Pinpoint the cell where the given text exists, returning its [x, y] midpoint coordinate. 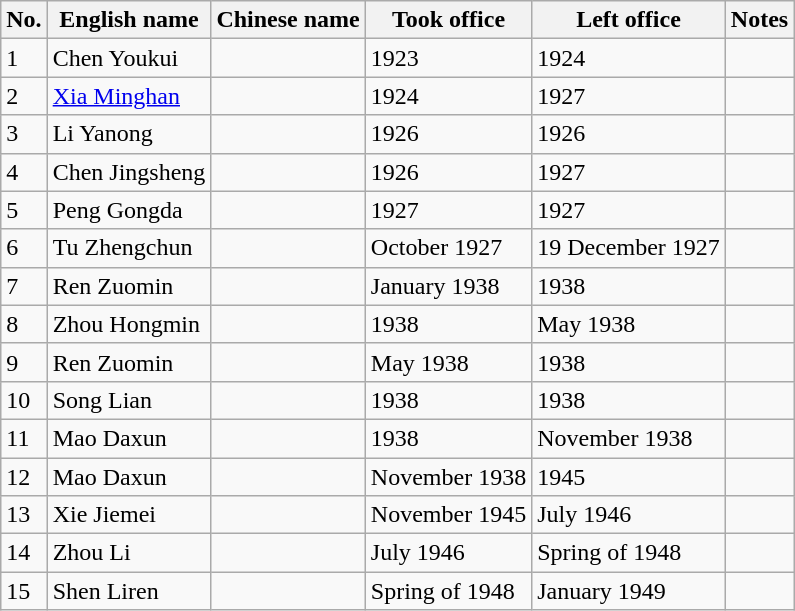
Xie Jiemei [129, 515]
Peng Gongda [129, 210]
Tu Zhengchun [129, 248]
No. [24, 20]
English name [129, 20]
5 [24, 210]
1 [24, 58]
3 [24, 134]
Shen Liren [129, 591]
Chen Youkui [129, 58]
11 [24, 438]
1945 [629, 477]
7 [24, 286]
12 [24, 477]
Li Yanong [129, 134]
Song Lian [129, 400]
October 1927 [448, 248]
13 [24, 515]
Zhou Li [129, 553]
Took office [448, 20]
9 [24, 362]
Chen Jingsheng [129, 172]
2 [24, 96]
10 [24, 400]
Notes [759, 20]
15 [24, 591]
Left office [629, 20]
19 December 1927 [629, 248]
8 [24, 324]
November 1945 [448, 515]
14 [24, 553]
January 1949 [629, 591]
January 1938 [448, 286]
Chinese name [288, 20]
1923 [448, 58]
Xia Minghan [129, 96]
6 [24, 248]
Zhou Hongmin [129, 324]
4 [24, 172]
